Output the [x, y] coordinate of the center of the cell containing the given text.  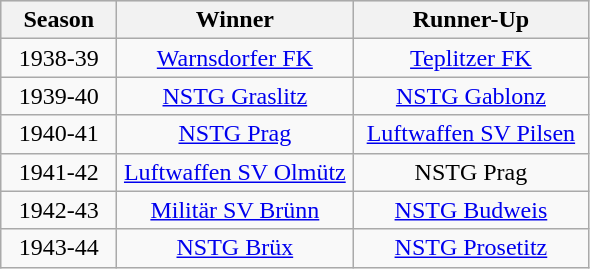
Teplitzer FK [471, 58]
1943-44 [59, 248]
NSTG Graslitz [235, 96]
1939-40 [59, 96]
Season [59, 20]
Runner-Up [471, 20]
1941-42 [59, 172]
Warnsdorfer FK [235, 58]
NSTG Brüx [235, 248]
NSTG Prosetitz [471, 248]
NSTG Budweis [471, 210]
Luftwaffen SV Pilsen [471, 134]
Militär SV Brünn [235, 210]
1938-39 [59, 58]
1940-41 [59, 134]
Winner [235, 20]
Luftwaffen SV Olmütz [235, 172]
1942-43 [59, 210]
NSTG Gablonz [471, 96]
